Output the [x, y] coordinate of the center of the cell containing the given text.  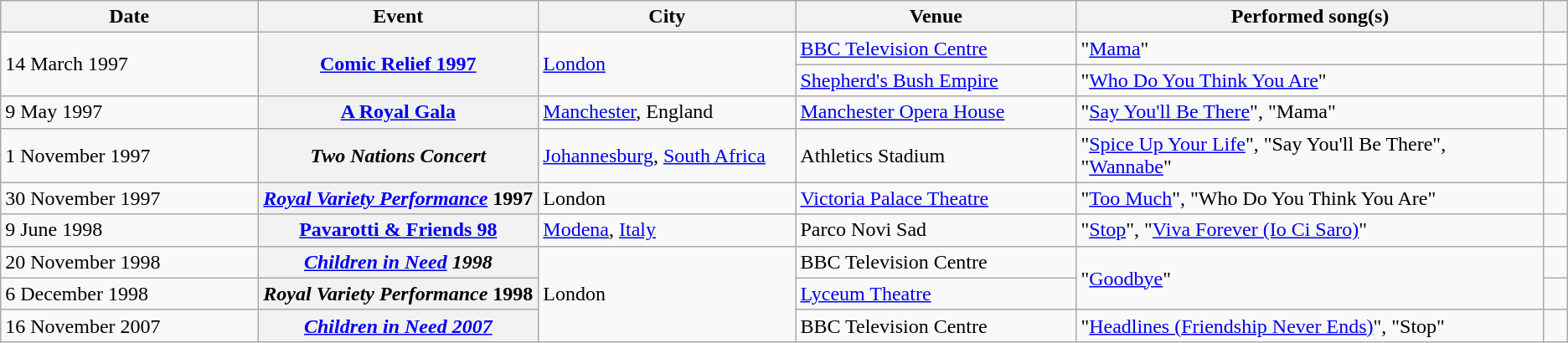
Two Nations Concert [399, 156]
16 November 2007 [129, 325]
Manchester Opera House [936, 112]
Johannesburg, South Africa [667, 156]
Comic Relief 1997 [399, 64]
Modena, Italy [667, 230]
City [667, 17]
Parco Novi Sad [936, 230]
Children in Need 1998 [399, 262]
"Spice Up Your Life", "Say You'll Be There", "Wannabe" [1310, 156]
Shepherd's Bush Empire [936, 80]
Event [399, 17]
9 June 1998 [129, 230]
A Royal Gala [399, 112]
"Goodbye" [1310, 278]
9 May 1997 [129, 112]
Royal Variety Performance 1997 [399, 198]
Performed song(s) [1310, 17]
"Too Much", "Who Do You Think You Are" [1310, 198]
Athletics Stadium [936, 156]
30 November 1997 [129, 198]
Date [129, 17]
"Who Do You Think You Are" [1310, 80]
"Say You'll Be There", "Mama" [1310, 112]
Manchester, England [667, 112]
Venue [936, 17]
1 November 1997 [129, 156]
6 December 1998 [129, 294]
20 November 1998 [129, 262]
Lyceum Theatre [936, 294]
14 March 1997 [129, 64]
Victoria Palace Theatre [936, 198]
"Stop", "Viva Forever (Io Ci Saro)" [1310, 230]
Children in Need 2007 [399, 325]
Pavarotti & Friends 98 [399, 230]
"Mama" [1310, 49]
"Headlines (Friendship Never Ends)", "Stop" [1310, 325]
Royal Variety Performance 1998 [399, 294]
